Detect which cell encompasses the target text, then output its (x, y) center coordinate. 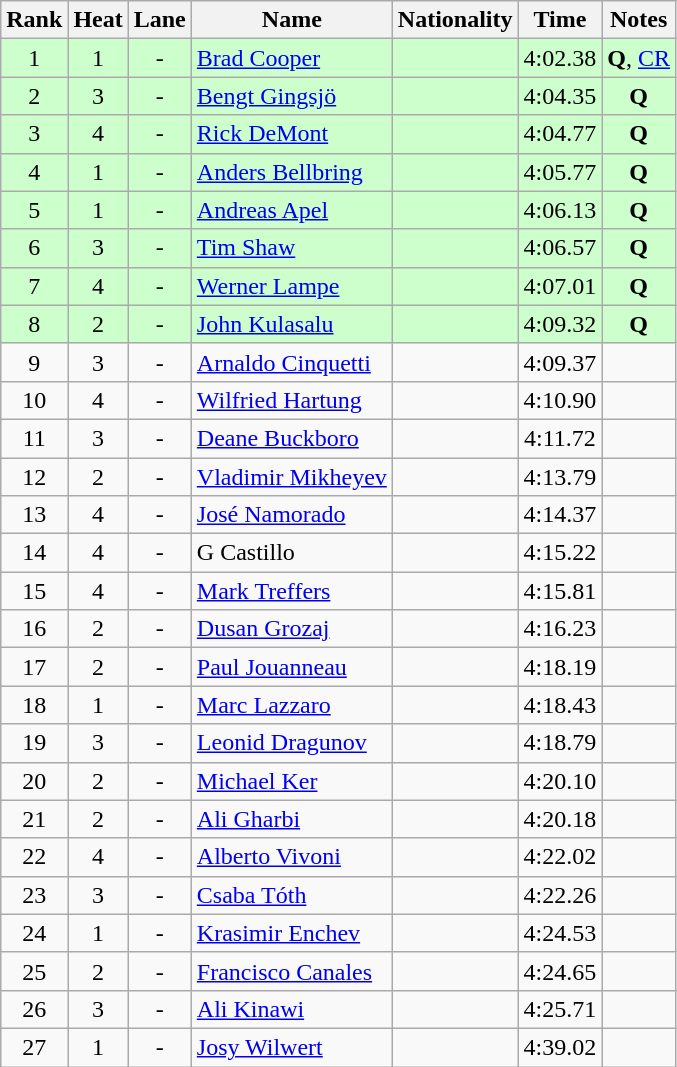
4:22.26 (560, 895)
27 (34, 1047)
4:18.79 (560, 743)
Josy Wilwert (292, 1047)
10 (34, 400)
Michael Ker (292, 781)
Wilfried Hartung (292, 400)
Rank (34, 20)
7 (34, 286)
4:07.01 (560, 286)
Name (292, 20)
Krasimir Enchev (292, 933)
6 (34, 248)
Q, CR (639, 58)
4:16.23 (560, 629)
4:10.90 (560, 400)
4:39.02 (560, 1047)
8 (34, 324)
4:04.77 (560, 134)
Heat (98, 20)
Time (560, 20)
4:22.02 (560, 857)
Anders Bellbring (292, 172)
18 (34, 705)
4:24.53 (560, 933)
25 (34, 971)
John Kulasalu (292, 324)
G Castillo (292, 553)
4:13.79 (560, 477)
Rick DeMont (292, 134)
Marc Lazzaro (292, 705)
4:06.13 (560, 210)
19 (34, 743)
4:14.37 (560, 515)
Leonid Dragunov (292, 743)
23 (34, 895)
Werner Lampe (292, 286)
Paul Jouanneau (292, 667)
Andreas Apel (292, 210)
Tim Shaw (292, 248)
20 (34, 781)
4:20.10 (560, 781)
4:15.81 (560, 591)
Ali Gharbi (292, 819)
Csaba Tóth (292, 895)
9 (34, 362)
4:18.43 (560, 705)
José Namorado (292, 515)
4:02.38 (560, 58)
4:24.65 (560, 971)
26 (34, 1009)
Brad Cooper (292, 58)
11 (34, 438)
Deane Buckboro (292, 438)
4:20.18 (560, 819)
5 (34, 210)
Lane (160, 20)
4:09.32 (560, 324)
4:11.72 (560, 438)
24 (34, 933)
4:04.35 (560, 96)
21 (34, 819)
Francisco Canales (292, 971)
17 (34, 667)
Bengt Gingsjö (292, 96)
15 (34, 591)
14 (34, 553)
Arnaldo Cinquetti (292, 362)
4:18.19 (560, 667)
Notes (639, 20)
Mark Treffers (292, 591)
4:09.37 (560, 362)
Vladimir Mikheyev (292, 477)
4:25.71 (560, 1009)
Alberto Vivoni (292, 857)
12 (34, 477)
Nationality (455, 20)
4:05.77 (560, 172)
22 (34, 857)
13 (34, 515)
4:06.57 (560, 248)
Ali Kinawi (292, 1009)
Dusan Grozaj (292, 629)
16 (34, 629)
4:15.22 (560, 553)
